Identify which cell holds the provided text, then report its (X, Y) central coordinate. 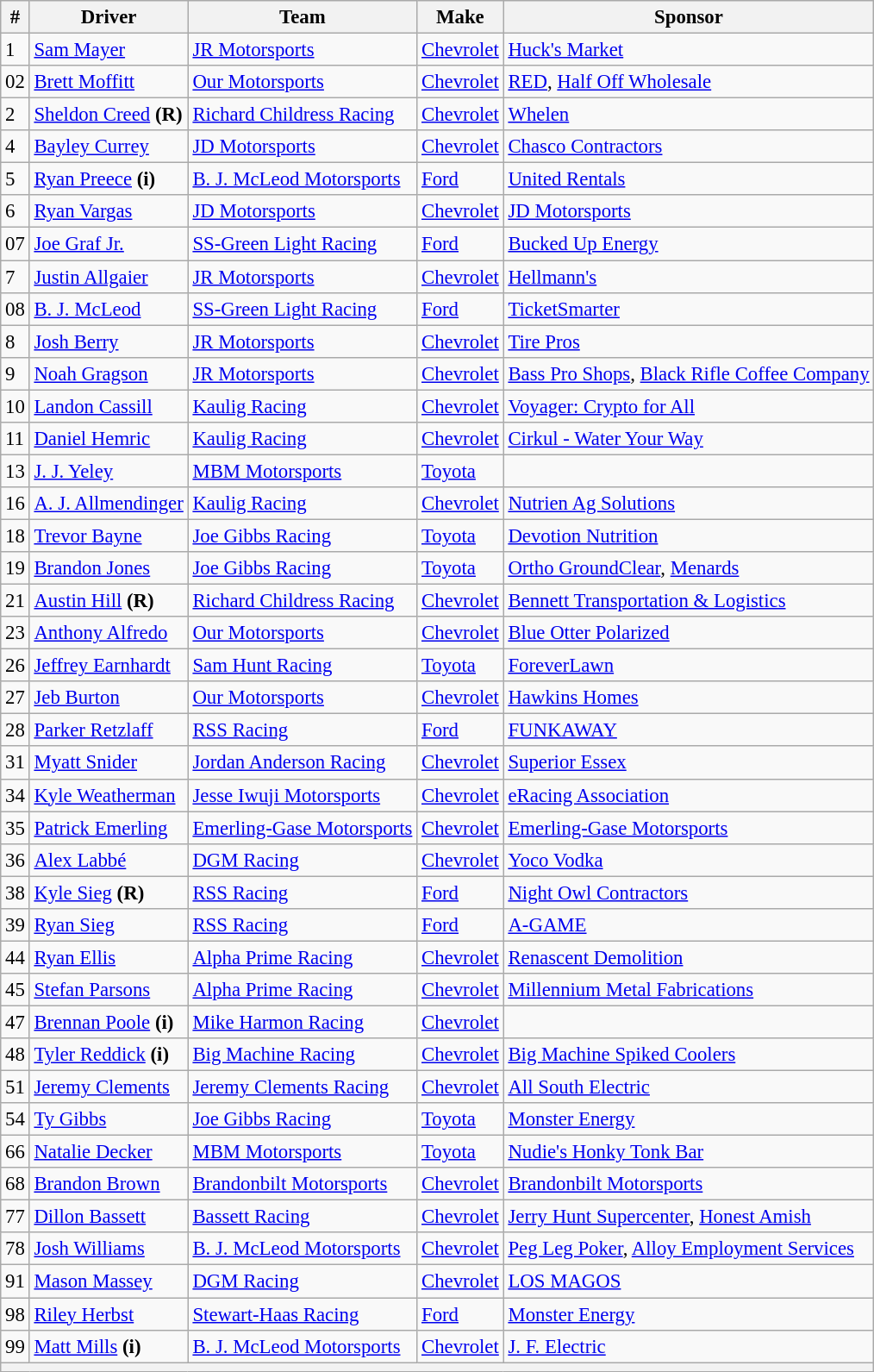
Ryan Preece (i) (109, 179)
16 (16, 504)
10 (16, 406)
68 (16, 1184)
Bennett Transportation & Logistics (689, 601)
Blue Otter Polarized (689, 633)
99 (16, 1346)
J. J. Yeley (109, 471)
35 (16, 828)
Mike Harmon Racing (303, 1022)
Ty Gibbs (109, 1119)
Justin Allgaier (109, 277)
Ryan Ellis (109, 957)
Bassett Racing (303, 1217)
34 (16, 795)
Jesse Iwuji Motorsports (303, 795)
Josh Williams (109, 1250)
Jeb Burton (109, 698)
Jeffrey Earnhardt (109, 666)
02 (16, 82)
Kyle Sieg (R) (109, 893)
Dillon Bassett (109, 1217)
eRacing Association (689, 795)
FUNKAWAY (689, 730)
A-GAME (689, 925)
Jordan Anderson Racing (303, 763)
1 (16, 50)
27 (16, 698)
8 (16, 341)
Brett Moffitt (109, 82)
Ryan Sieg (109, 925)
B. J. McLeod (109, 309)
78 (16, 1250)
21 (16, 601)
Anthony Alfredo (109, 633)
Alex Labbé (109, 860)
26 (16, 666)
98 (16, 1314)
Big Machine Spiked Coolers (689, 1055)
Hellmann's (689, 277)
91 (16, 1281)
ForeverLawn (689, 666)
Ryan Vargas (109, 211)
Josh Berry (109, 341)
LOS MAGOS (689, 1281)
Huck's Market (689, 50)
Sponsor (689, 17)
TicketSmarter (689, 309)
19 (16, 568)
77 (16, 1217)
36 (16, 860)
28 (16, 730)
13 (16, 471)
Hawkins Homes (689, 698)
A. J. Allmendinger (109, 504)
18 (16, 536)
47 (16, 1022)
5 (16, 179)
United Rentals (689, 179)
39 (16, 925)
9 (16, 373)
Landon Cassill (109, 406)
Millennium Metal Fabrications (689, 990)
54 (16, 1119)
Myatt Snider (109, 763)
08 (16, 309)
7 (16, 277)
Sheldon Creed (R) (109, 115)
Tyler Reddick (i) (109, 1055)
Brandon Jones (109, 568)
6 (16, 211)
Bucked Up Energy (689, 244)
45 (16, 990)
07 (16, 244)
Daniel Hemric (109, 439)
Natalie Decker (109, 1152)
Tire Pros (689, 341)
Bayley Currey (109, 147)
Mason Massey (109, 1281)
Chasco Contractors (689, 147)
Big Machine Racing (303, 1055)
44 (16, 957)
Peg Leg Poker, Alloy Employment Services (689, 1250)
23 (16, 633)
51 (16, 1087)
31 (16, 763)
Yoco Vodka (689, 860)
48 (16, 1055)
# (16, 17)
Austin Hill (R) (109, 601)
Nutrien Ag Solutions (689, 504)
Nudie's Honky Tonk Bar (689, 1152)
Night Owl Contractors (689, 893)
Bass Pro Shops, Black Rifle Coffee Company (689, 373)
Matt Mills (i) (109, 1346)
Kyle Weatherman (109, 795)
38 (16, 893)
11 (16, 439)
Brennan Poole (i) (109, 1022)
Cirkul - Water Your Way (689, 439)
Noah Gragson (109, 373)
Patrick Emerling (109, 828)
Jeremy Clements (109, 1087)
Make (460, 17)
Jerry Hunt Supercenter, Honest Amish (689, 1217)
Trevor Bayne (109, 536)
RED, Half Off Wholesale (689, 82)
Ortho GroundClear, Menards (689, 568)
Joe Graf Jr. (109, 244)
Sam Hunt Racing (303, 666)
4 (16, 147)
Sam Mayer (109, 50)
Team (303, 17)
Stefan Parsons (109, 990)
Devotion Nutrition (689, 536)
Riley Herbst (109, 1314)
Whelen (689, 115)
Jeremy Clements Racing (303, 1087)
Renascent Demolition (689, 957)
Brandon Brown (109, 1184)
Parker Retzlaff (109, 730)
Stewart-Haas Racing (303, 1314)
J. F. Electric (689, 1346)
Driver (109, 17)
All South Electric (689, 1087)
Superior Essex (689, 763)
66 (16, 1152)
Voyager: Crypto for All (689, 406)
2 (16, 115)
